Identify which cell holds the provided text, then report its [x, y] central coordinate. 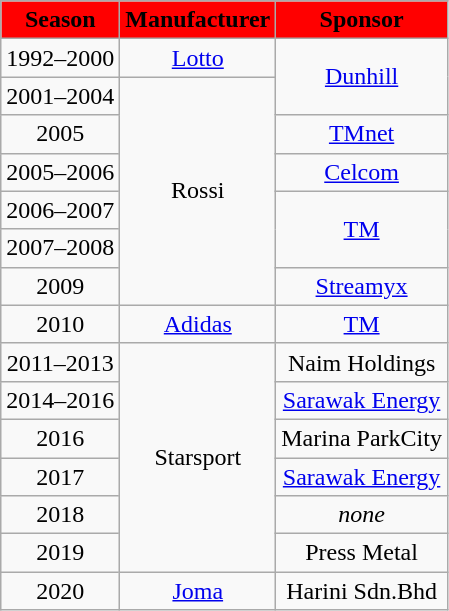
2006–2007 [60, 210]
Marina ParkCity [362, 438]
Press Metal [362, 553]
Joma [198, 591]
Lotto [198, 58]
Celcom [362, 172]
2019 [60, 553]
1992–2000 [60, 58]
2010 [60, 324]
Rossi [198, 191]
TMnet [362, 134]
Dunhill [362, 77]
Starsport [198, 457]
2017 [60, 477]
2020 [60, 591]
Season [60, 20]
2018 [60, 515]
2001–2004 [60, 96]
2016 [60, 438]
none [362, 515]
Adidas [198, 324]
2009 [60, 286]
Naim Holdings [362, 362]
2007–2008 [60, 248]
2014–2016 [60, 400]
2011–2013 [60, 362]
Sponsor [362, 20]
2005–2006 [60, 172]
Harini Sdn.Bhd [362, 591]
Streamyx [362, 286]
Manufacturer [198, 20]
2005 [60, 134]
